Search for the cell housing the specified text and yield its (x, y) center coordinate. 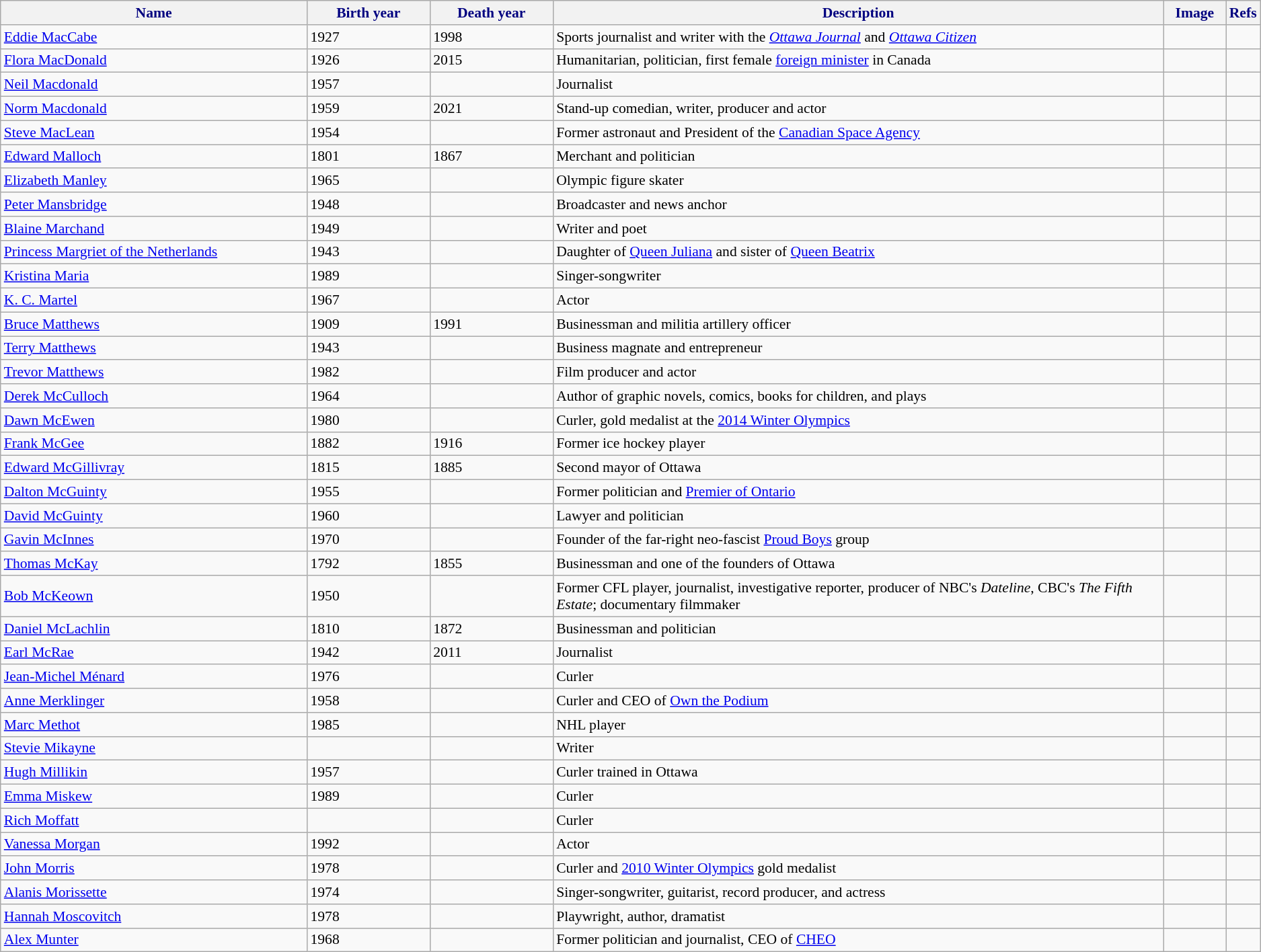
1992 (369, 844)
Blaine Marchand (154, 229)
1991 (491, 324)
Earl McRae (154, 653)
Businessman and politician (858, 629)
1916 (491, 444)
Humanitarian, politician, first female foreign minister in Canada (858, 61)
1959 (369, 109)
Jean-Michel Ménard (154, 677)
1954 (369, 132)
Emma Miskew (154, 797)
Daniel McLachlin (154, 629)
1980 (369, 420)
1958 (369, 701)
Bob McKeown (154, 596)
1950 (369, 596)
Frank McGee (154, 444)
Norm Macdonald (154, 109)
Founder of the far-right neo-fascist Proud Boys group (858, 540)
Stevie Mikayne (154, 748)
1967 (369, 301)
1942 (369, 653)
1976 (369, 677)
Curler and CEO of Own the Podium (858, 701)
Death year (491, 13)
1815 (369, 468)
1872 (491, 629)
Edward McGillivray (154, 468)
Derek McCulloch (154, 396)
1982 (369, 372)
K. C. Martel (154, 301)
Alanis Morissette (154, 892)
Name (154, 13)
Dawn McEwen (154, 420)
2011 (491, 653)
Dalton McGuinty (154, 492)
2015 (491, 61)
1867 (491, 157)
1801 (369, 157)
Curler and 2010 Winter Olympics gold medalist (858, 869)
Image (1194, 13)
Broadcaster and news anchor (858, 204)
Anne Merklinger (154, 701)
1985 (369, 725)
Former politician and journalist, CEO of CHEO (858, 940)
Singer-songwriter, guitarist, record producer, and actress (858, 892)
1998 (491, 37)
1927 (369, 37)
Description (858, 13)
Second mayor of Ottawa (858, 468)
David McGuinty (154, 516)
Thomas McKay (154, 564)
Gavin McInnes (154, 540)
Princess Margriet of the Netherlands (154, 252)
Author of graphic novels, comics, books for children, and plays (858, 396)
Kristina Maria (154, 276)
Daughter of Queen Juliana and sister of Queen Beatrix (858, 252)
Lawyer and politician (858, 516)
Film producer and actor (858, 372)
Hugh Millikin (154, 772)
Trevor Matthews (154, 372)
NHL player (858, 725)
Sports journalist and writer with the Ottawa Journal and Ottawa Citizen (858, 37)
Writer (858, 748)
Vanessa Morgan (154, 844)
Olympic figure skater (858, 181)
Alex Munter (154, 940)
Business magnate and entrepreneur (858, 348)
Birth year (369, 13)
Curler trained in Ottawa (858, 772)
1810 (369, 629)
1949 (369, 229)
Playwright, author, dramatist (858, 916)
1909 (369, 324)
1974 (369, 892)
Former politician and Premier of Ontario (858, 492)
1970 (369, 540)
1885 (491, 468)
Hannah Moscovitch (154, 916)
Merchant and politician (858, 157)
Eddie MacCabe (154, 37)
Terry Matthews (154, 348)
1960 (369, 516)
1948 (369, 204)
Businessman and one of the founders of Ottawa (858, 564)
1955 (369, 492)
Elizabeth Manley (154, 181)
Businessman and militia artillery officer (858, 324)
1926 (369, 61)
Flora MacDonald (154, 61)
Curler, gold medalist at the 2014 Winter Olympics (858, 420)
Singer-songwriter (858, 276)
Rich Moffatt (154, 820)
1964 (369, 396)
Writer and poet (858, 229)
1855 (491, 564)
Peter Mansbridge (154, 204)
1792 (369, 564)
Former ice hockey player (858, 444)
Marc Methot (154, 725)
1968 (369, 940)
Stand-up comedian, writer, producer and actor (858, 109)
1882 (369, 444)
2021 (491, 109)
Steve MacLean (154, 132)
Refs (1243, 13)
Bruce Matthews (154, 324)
Neil Macdonald (154, 85)
Edward Malloch (154, 157)
John Morris (154, 869)
1965 (369, 181)
Former astronaut and President of the Canadian Space Agency (858, 132)
Former CFL player, journalist, investigative reporter, producer of NBC's Dateline, CBC's The Fifth Estate; documentary filmmaker (858, 596)
